Search for the cell housing the specified text and yield its (x, y) center coordinate. 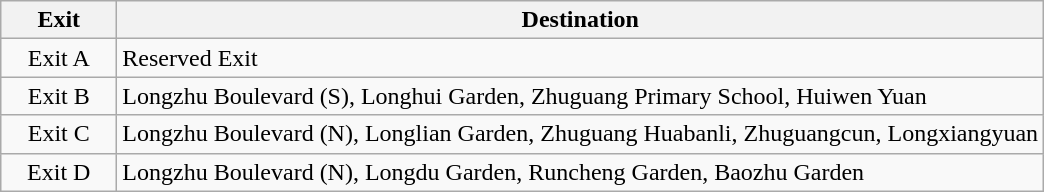
Exit D (59, 172)
Longzhu Boulevard (N), Longdu Garden, Runcheng Garden, Baozhu Garden (580, 172)
Exit A (59, 58)
Longzhu Boulevard (N), Longlian Garden, Zhuguang Huabanli, Zhuguangcun, Longxiangyuan (580, 134)
Longzhu Boulevard (S), Longhui Garden, Zhuguang Primary School, Huiwen Yuan (580, 96)
Reserved Exit (580, 58)
Destination (580, 20)
Exit B (59, 96)
Exit (59, 20)
Exit C (59, 134)
